Scan for the cell matching the given text and deliver its (X, Y) coordinate at center. 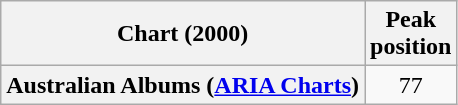
Peakposition (411, 34)
77 (411, 85)
Australian Albums (ARIA Charts) (183, 85)
Chart (2000) (183, 34)
